Scan for the cell matching the given text and deliver its [X, Y] coordinate at center. 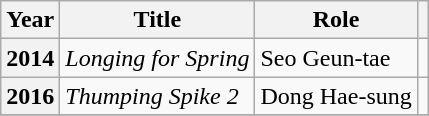
Role [336, 20]
Dong Hae-sung [336, 96]
Longing for Spring [158, 58]
2014 [30, 58]
Thumping Spike 2 [158, 96]
Title [158, 20]
2016 [30, 96]
Seo Geun-tae [336, 58]
Year [30, 20]
